Find where the given text appears and provide that cell's center as [X, Y] coordinate. 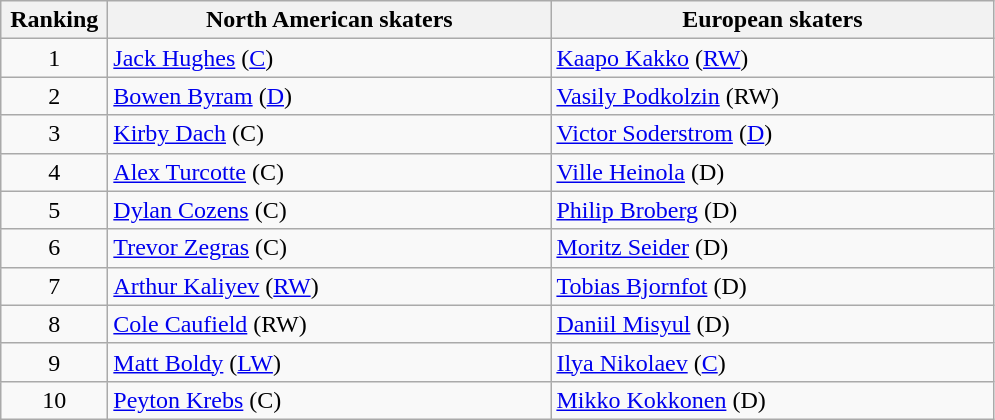
Vasily Podkolzin (RW) [772, 96]
Philip Broberg (D) [772, 210]
Peyton Krebs (C) [330, 400]
Dylan Cozens (C) [330, 210]
European skaters [772, 20]
6 [54, 248]
North American skaters [330, 20]
Jack Hughes (C) [330, 58]
3 [54, 134]
Kaapo Kakko (RW) [772, 58]
Kirby Dach (C) [330, 134]
Arthur Kaliyev (RW) [330, 286]
Daniil Misyul (D) [772, 324]
1 [54, 58]
Ranking [54, 20]
5 [54, 210]
Ville Heinola (D) [772, 172]
Tobias Bjornfot (D) [772, 286]
Victor Soderstrom (D) [772, 134]
7 [54, 286]
9 [54, 362]
Bowen Byram (D) [330, 96]
4 [54, 172]
Trevor Zegras (C) [330, 248]
Ilya Nikolaev (C) [772, 362]
2 [54, 96]
Mikko Kokkonen (D) [772, 400]
Moritz Seider (D) [772, 248]
8 [54, 324]
Alex Turcotte (C) [330, 172]
Matt Boldy (LW) [330, 362]
10 [54, 400]
Cole Caufield (RW) [330, 324]
